Output the (X, Y) coordinate of the center of the cell containing the given text.  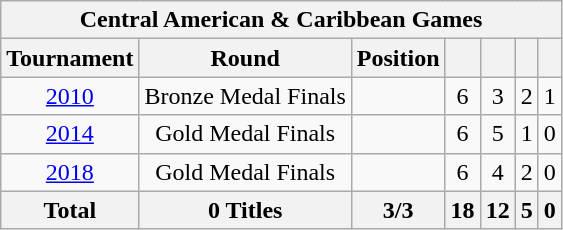
Position (398, 58)
Bronze Medal Finals (245, 96)
0 Titles (245, 210)
Round (245, 58)
2014 (70, 134)
3/3 (398, 210)
2018 (70, 172)
Tournament (70, 58)
3 (498, 96)
4 (498, 172)
2010 (70, 96)
18 (462, 210)
12 (498, 210)
Central American & Caribbean Games (282, 20)
Total (70, 210)
